From the cell containing the given text, extract its center point as (x, y) coordinate. 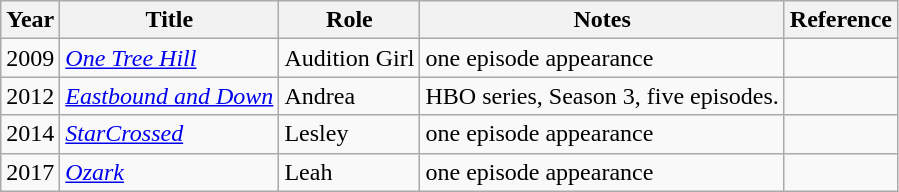
2017 (30, 172)
Eastbound and Down (170, 96)
StarCrossed (170, 134)
2012 (30, 96)
2009 (30, 58)
Notes (602, 20)
Leah (350, 172)
One Tree Hill (170, 58)
Andrea (350, 96)
HBO series, Season 3, five episodes. (602, 96)
Lesley (350, 134)
Ozark (170, 172)
Title (170, 20)
Reference (840, 20)
Audition Girl (350, 58)
Role (350, 20)
2014 (30, 134)
Year (30, 20)
